Find where the given text appears and provide that cell's center as [x, y] coordinate. 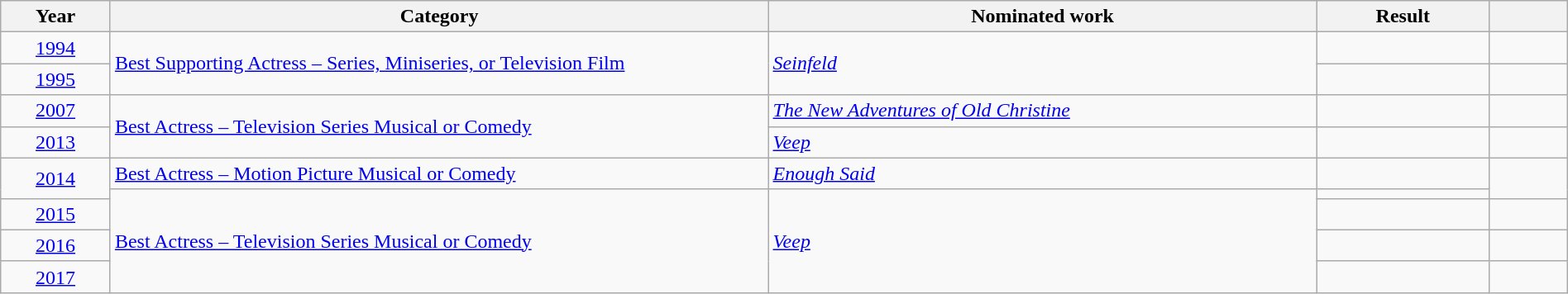
Best Actress – Motion Picture Musical or Comedy [439, 173]
Best Supporting Actress – Series, Miniseries, or Television Film [439, 64]
Seinfeld [1042, 64]
2013 [56, 142]
2016 [56, 245]
Nominated work [1042, 17]
2015 [56, 214]
2007 [56, 111]
2017 [56, 277]
Year [56, 17]
Category [439, 17]
1995 [56, 79]
The New Adventures of Old Christine [1042, 111]
Enough Said [1042, 173]
Result [1403, 17]
2014 [56, 178]
1994 [56, 48]
